Scan for the cell matching the given text and deliver its (x, y) coordinate at center. 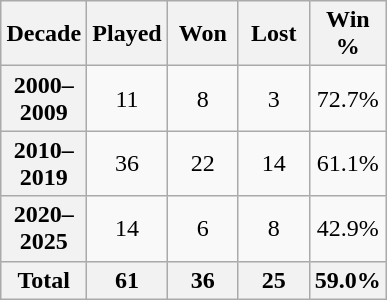
22 (202, 164)
Decade (44, 34)
25 (274, 280)
3 (274, 98)
59.0% (348, 280)
Total (44, 280)
61.1% (348, 164)
Win % (348, 34)
42.9% (348, 228)
Lost (274, 34)
72.7% (348, 98)
11 (127, 98)
2020–2025 (44, 228)
Won (202, 34)
2010–2019 (44, 164)
6 (202, 228)
61 (127, 280)
Played (127, 34)
2000–2009 (44, 98)
